Provide the (x, y) coordinate of the cell's center where the given text is located.  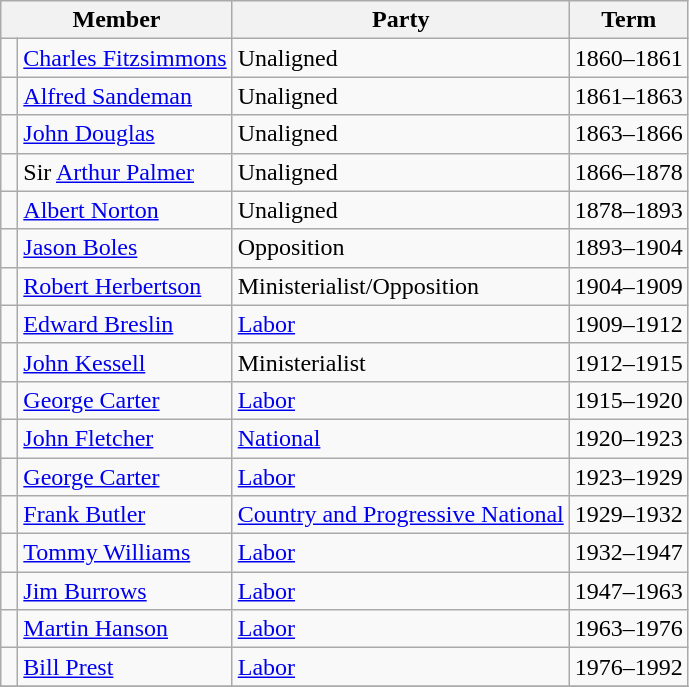
1920–1923 (628, 438)
1893–1904 (628, 248)
Sir Arthur Palmer (125, 172)
1909–1912 (628, 324)
1923–1929 (628, 477)
Alfred Sandeman (125, 96)
John Fletcher (125, 438)
1866–1878 (628, 172)
1932–1947 (628, 553)
Opposition (400, 248)
Jason Boles (125, 248)
Jim Burrows (125, 591)
1912–1915 (628, 362)
1863–1866 (628, 134)
Martin Hanson (125, 629)
Tommy Williams (125, 553)
1904–1909 (628, 286)
1860–1861 (628, 58)
Bill Prest (125, 667)
Frank Butler (125, 515)
John Douglas (125, 134)
Ministerialist (400, 362)
Country and Progressive National (400, 515)
1878–1893 (628, 210)
Ministerialist/Opposition (400, 286)
1963–1976 (628, 629)
1929–1932 (628, 515)
National (400, 438)
1947–1963 (628, 591)
Robert Herbertson (125, 286)
Albert Norton (125, 210)
Party (400, 20)
1976–1992 (628, 667)
Edward Breslin (125, 324)
Term (628, 20)
1915–1920 (628, 400)
Member (116, 20)
Charles Fitzsimmons (125, 58)
1861–1863 (628, 96)
John Kessell (125, 362)
